Determine the (x, y) coordinate at the center of the cell enclosing the given text.  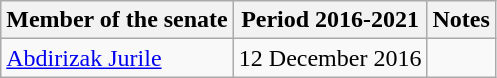
12 December 2016 (330, 58)
Abdirizak Jurile (118, 58)
Period 2016-2021 (330, 20)
Notes (461, 20)
Member of the senate (118, 20)
